For the text-containing cell, return its midpoint in (x, y) coordinate format. 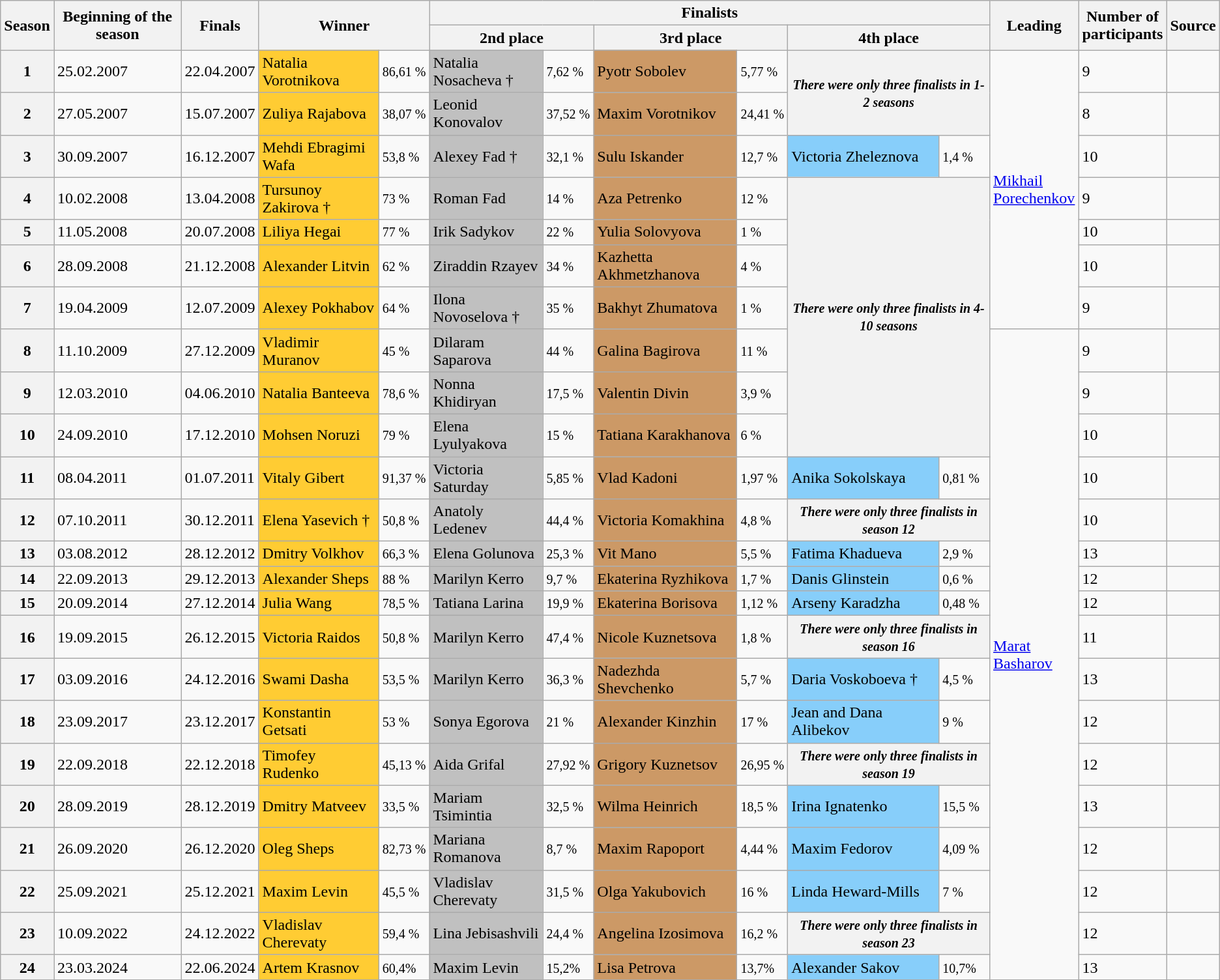
Anika Sokolskaya (864, 477)
11.05.2008 (117, 232)
4,09 % (965, 848)
27,92 % (568, 764)
18,5 % (762, 807)
12.07.2009 (220, 308)
Valentin Divin (665, 392)
32,5 % (568, 807)
4 (27, 198)
Vladimir Muranov (319, 351)
Vitaly Gibert (319, 477)
Tatiana Karakhanova (665, 435)
1,97 % (762, 477)
03.09.2016 (117, 679)
11 % (762, 351)
25.02.2007 (117, 72)
73 % (404, 198)
1,7 % (762, 579)
Bakhyt Zhumatova (665, 308)
24.12.2016 (220, 679)
Ekaterina Ryzhikova (665, 579)
Arseny Karadzha (864, 603)
Angelina Izosimova (665, 933)
Pyotr Sobolev (665, 72)
22.12.2018 (220, 764)
04.06.2010 (220, 392)
3,9 % (762, 392)
18 (27, 722)
5,77 % (762, 72)
38,07 % (404, 113)
86,61 % (404, 72)
Dilaram Saparova (486, 351)
64 % (404, 308)
62 % (404, 266)
Aza Petrenko (665, 198)
There were only three finalists in season 12 (889, 520)
17.12.2010 (220, 435)
5,5 % (762, 554)
Kazhetta Akhmetzhanova (665, 266)
Irik Sadykov (486, 232)
0,48 % (965, 603)
17,5 % (568, 392)
15,5 % (965, 807)
24.09.2010 (117, 435)
Sulu Iskander (665, 156)
20.07.2008 (220, 232)
22.09.2013 (117, 579)
Alexey Fad † (486, 156)
28.12.2012 (220, 554)
Jean and Dana Alibekov (864, 722)
20 (27, 807)
23.09.2017 (117, 722)
12.03.2010 (117, 392)
53 % (404, 722)
34 % (568, 266)
1,4 % (965, 156)
79 % (404, 435)
Linda Heward-Mills (864, 891)
Fatima Khadueva (864, 554)
88 % (404, 579)
1,12 % (762, 603)
01.07.2011 (220, 477)
37,52 % (568, 113)
Alexander Kinzhin (665, 722)
12 % (762, 198)
13,7% (762, 967)
There were only three finalists in 4-10 seasons (889, 317)
27.05.2007 (117, 113)
28.09.2008 (117, 266)
4,44 % (762, 848)
25.12.2021 (220, 891)
Elena Lyulyakova (486, 435)
27.12.2014 (220, 603)
Finalists (710, 13)
Alexander Sakov (864, 967)
22.04.2007 (220, 72)
44 % (568, 351)
Mariam Tsimintia (486, 807)
08.04.2011 (117, 477)
Beginning of the season (117, 25)
Victoria Zheleznova (864, 156)
26.09.2020 (117, 848)
78,6 % (404, 392)
21 % (568, 722)
Grigory Kuznetsov (665, 764)
Olga Yakubovich (665, 891)
24,41 % (762, 113)
Galina Bagirova (665, 351)
35 % (568, 308)
16,2 % (762, 933)
53,5 % (404, 679)
33,5 % (404, 807)
Maxim Fedorov (864, 848)
17 % (762, 722)
Natalia Banteeva (319, 392)
Alexey Pokhabov (319, 308)
Zuliya Rajabova (319, 113)
22.06.2024 (220, 967)
Dmitry Volkhov (319, 554)
17 (27, 679)
3 (27, 156)
27.12.2009 (220, 351)
03.08.2012 (117, 554)
10.02.2008 (117, 198)
24.12.2022 (220, 933)
30.12.2011 (220, 520)
Ziraddin Rzayev (486, 266)
5,85 % (568, 477)
59,4 % (404, 933)
Victoria Saturday (486, 477)
10,7% (965, 967)
16.12.2007 (220, 156)
Nicole Kuznetsova (665, 637)
9 % (965, 722)
Leading (1034, 25)
Maxim Vorotnikov (665, 113)
Winner (344, 25)
14 % (568, 198)
21 (27, 848)
19.09.2015 (117, 637)
15.07.2007 (220, 113)
Nadezhda Shevchenko (665, 679)
Julia Wang (319, 603)
66,3 % (404, 554)
2nd place (512, 38)
15 (27, 603)
Anatoly Ledenev (486, 520)
78,5 % (404, 603)
77 % (404, 232)
22 (27, 891)
Lina Jebisashvili (486, 933)
Swami Dasha (319, 679)
47,4 % (568, 637)
There were only three finalists in season 16 (889, 637)
07.10.2011 (117, 520)
Liliya Hegai (319, 232)
19.04.2009 (117, 308)
16 % (762, 891)
26,95 % (762, 764)
Number of participants (1122, 25)
26.12.2015 (220, 637)
Aida Grifal (486, 764)
Tatiana Larina (486, 603)
Yulia Solovyova (665, 232)
Finals (220, 25)
24 (27, 967)
4th place (889, 38)
There were only three finalists in 1-2 seasons (889, 93)
20.09.2014 (117, 603)
Timofey Rudenko (319, 764)
28.09.2019 (117, 807)
8,7 % (568, 848)
12,7 % (762, 156)
32,1 % (568, 156)
53,8 % (404, 156)
Natalia Vorotnikova (319, 72)
Source (1193, 25)
26.12.2020 (220, 848)
There were only three finalists in season 23 (889, 933)
Alexander Sheps (319, 579)
Mariana Romanova (486, 848)
23.12.2017 (220, 722)
Vlad Kadoni (665, 477)
Oleg Sheps (319, 848)
7,62 % (568, 72)
5,7 % (762, 679)
31,5 % (568, 891)
25,3 % (568, 554)
7 (27, 308)
16 (27, 637)
1,8 % (762, 637)
13.04.2008 (220, 198)
1 (27, 72)
Alexander Litvin (319, 266)
Dmitry Matveev (319, 807)
45,13 % (404, 764)
82,73 % (404, 848)
24,4 % (568, 933)
21.12.2008 (220, 266)
0,81 % (965, 477)
Irina Ignatenko (864, 807)
4,8 % (762, 520)
30.09.2007 (117, 156)
91,37 % (404, 477)
Season (27, 25)
4 % (762, 266)
14 (27, 579)
15 % (568, 435)
Konstantin Getsati (319, 722)
36,3 % (568, 679)
Roman Fad (486, 198)
Artem Krasnov (319, 967)
Maxim Rapoport (665, 848)
Wilma Heinrich (665, 807)
10.09.2022 (117, 933)
19 (27, 764)
There were only three finalists in season 19 (889, 764)
Leonid Konovalov (486, 113)
Tursunoy Zakirova † (319, 198)
22 % (568, 232)
25.09.2021 (117, 891)
2,9 % (965, 554)
22.09.2018 (117, 764)
3rd place (691, 38)
9,7 % (568, 579)
45 % (404, 351)
44,4 % (568, 520)
15,2% (568, 967)
0,6 % (965, 579)
7 % (965, 891)
Elena Yasevich † (319, 520)
5 (27, 232)
Mohsen Noruzi (319, 435)
45,5 % (404, 891)
60,4% (404, 967)
19,9 % (568, 603)
6 (27, 266)
Ekaterina Borisova (665, 603)
6 % (762, 435)
Mikhail Porechenkov (1034, 190)
Elena Golunova (486, 554)
Lisa Petrova (665, 967)
2 (27, 113)
Sonya Egorova (486, 722)
11.10.2009 (117, 351)
Mehdi Ebragimi Wafa (319, 156)
23.03.2024 (117, 967)
Natalia Nosacheva † (486, 72)
Ilona Novoselova † (486, 308)
28.12.2019 (220, 807)
23 (27, 933)
4,5 % (965, 679)
Daria Voskoboeva † (864, 679)
Victoria Raidos (319, 637)
Nonna Khidiryan (486, 392)
Marat Basharov (1034, 654)
Vit Mano (665, 554)
Danis Glinstein (864, 579)
Victoria Komakhina (665, 520)
29.12.2013 (220, 579)
